Scan for the cell matching the given text and deliver its [x, y] coordinate at center. 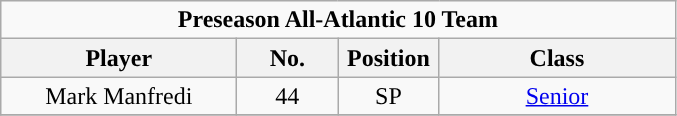
Player [119, 58]
SP [388, 96]
44 [288, 96]
Preseason All-Atlantic 10 Team [338, 20]
Position [388, 58]
No. [288, 58]
Senior [557, 96]
Mark Manfredi [119, 96]
Class [557, 58]
